For the text-containing cell, return its midpoint in [x, y] coordinate format. 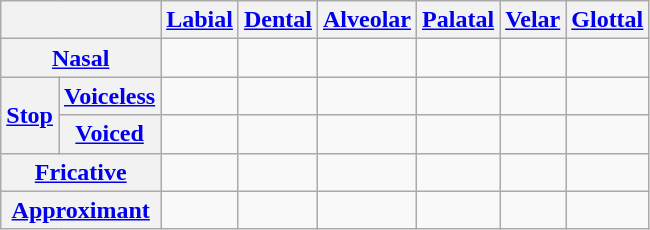
Alveolar [366, 20]
Glottal [608, 20]
Nasal [81, 58]
Labial [200, 20]
Dental [278, 20]
Approximant [81, 210]
Voiceless [109, 96]
Stop [30, 115]
Fricative [81, 172]
Voiced [109, 134]
Palatal [458, 20]
Velar [533, 20]
